Detect which cell encompasses the target text, then output its [x, y] center coordinate. 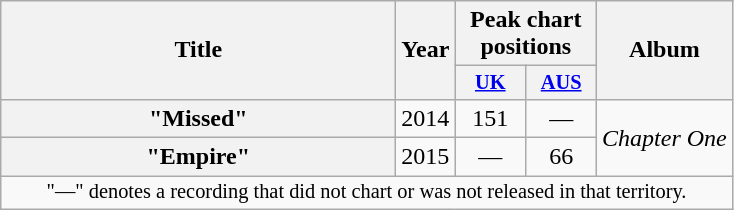
Year [426, 50]
UK [490, 83]
AUS [562, 83]
Peak chart positions [526, 34]
"Missed" [198, 118]
"Empire" [198, 157]
2014 [426, 118]
2015 [426, 157]
Chapter One [665, 137]
66 [562, 157]
Album [665, 50]
"—" denotes a recording that did not chart or was not released in that territory. [367, 193]
151 [490, 118]
Title [198, 50]
